Return [x, y] of the center of cell containing provided text 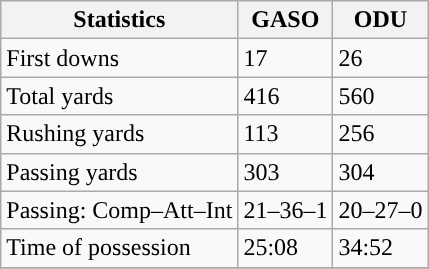
ODU [380, 20]
113 [286, 134]
20–27–0 [380, 210]
304 [380, 172]
25:08 [286, 248]
416 [286, 96]
17 [286, 58]
Total yards [120, 96]
First downs [120, 58]
560 [380, 96]
21–36–1 [286, 210]
GASO [286, 20]
Statistics [120, 20]
26 [380, 58]
Rushing yards [120, 134]
Time of possession [120, 248]
303 [286, 172]
Passing yards [120, 172]
256 [380, 134]
Passing: Comp–Att–Int [120, 210]
34:52 [380, 248]
